Return the [x, y] coordinate for the center point of the cell that contains the specified text.  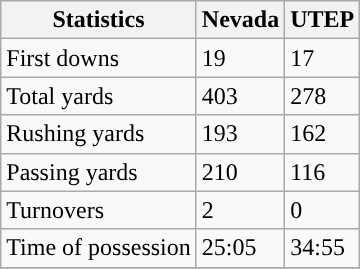
34:55 [322, 248]
19 [240, 58]
116 [322, 172]
Time of possession [99, 248]
Turnovers [99, 210]
UTEP [322, 20]
25:05 [240, 248]
193 [240, 134]
210 [240, 172]
403 [240, 96]
Total yards [99, 96]
Rushing yards [99, 134]
0 [322, 210]
Nevada [240, 20]
Passing yards [99, 172]
First downs [99, 58]
2 [240, 210]
278 [322, 96]
Statistics [99, 20]
162 [322, 134]
17 [322, 58]
